Identify which cell holds the provided text, then report its [X, Y] central coordinate. 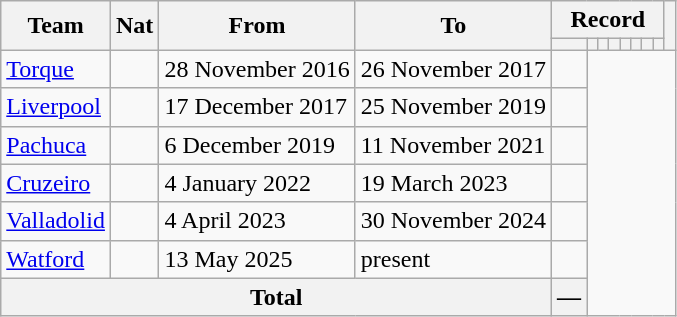
30 November 2024 [453, 221]
Cruzeiro [56, 183]
present [453, 259]
19 March 2023 [453, 183]
4 April 2023 [257, 221]
Team [56, 26]
4 January 2022 [257, 183]
Torque [56, 69]
Pachuca [56, 145]
26 November 2017 [453, 69]
From [257, 26]
Valladolid [56, 221]
11 November 2021 [453, 145]
17 December 2017 [257, 107]
To [453, 26]
Record [608, 20]
13 May 2025 [257, 259]
Total [276, 297]
Nat [134, 26]
25 November 2019 [453, 107]
6 December 2019 [257, 145]
28 November 2016 [257, 69]
Liverpool [56, 107]
Watford [56, 259]
— [570, 297]
